Capture the cell that displays the provided text and extract its [X, Y] central coordinate. 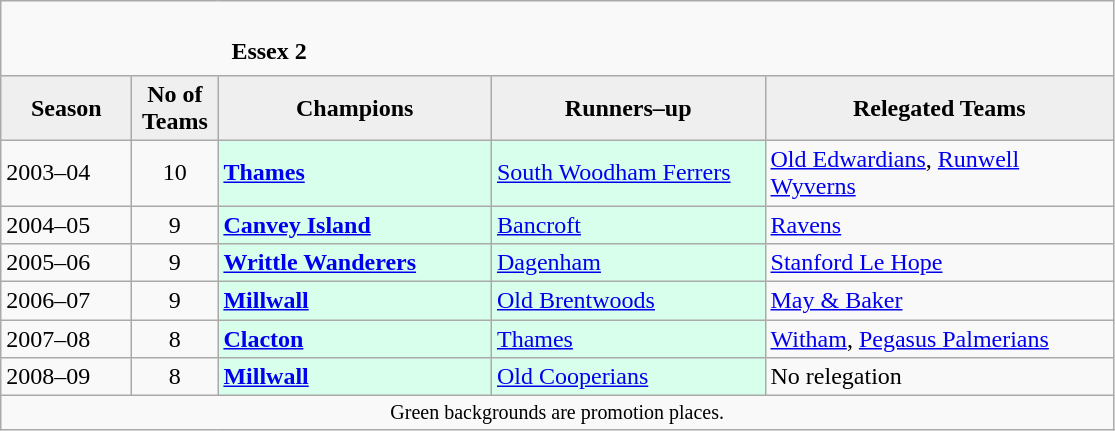
Season [66, 108]
Old Cooperians [628, 377]
No of Teams [175, 108]
South Woodham Ferrers [628, 172]
Clacton [355, 339]
Green backgrounds are promotion places. [558, 412]
2007–08 [66, 339]
Canvey Island [355, 225]
2006–07 [66, 301]
Bancroft [628, 225]
Champions [355, 108]
May & Baker [940, 301]
Relegated Teams [940, 108]
2008–09 [66, 377]
Old Edwardians, Runwell Wyverns [940, 172]
Runners–up [628, 108]
Old Brentwoods [628, 301]
Writtle Wanderers [355, 263]
Witham, Pegasus Palmerians [940, 339]
2005–06 [66, 263]
Dagenham [628, 263]
10 [175, 172]
Stanford Le Hope [940, 263]
2004–05 [66, 225]
Ravens [940, 225]
2003–04 [66, 172]
No relegation [940, 377]
